Capture the cell that displays the provided text and extract its (x, y) central coordinate. 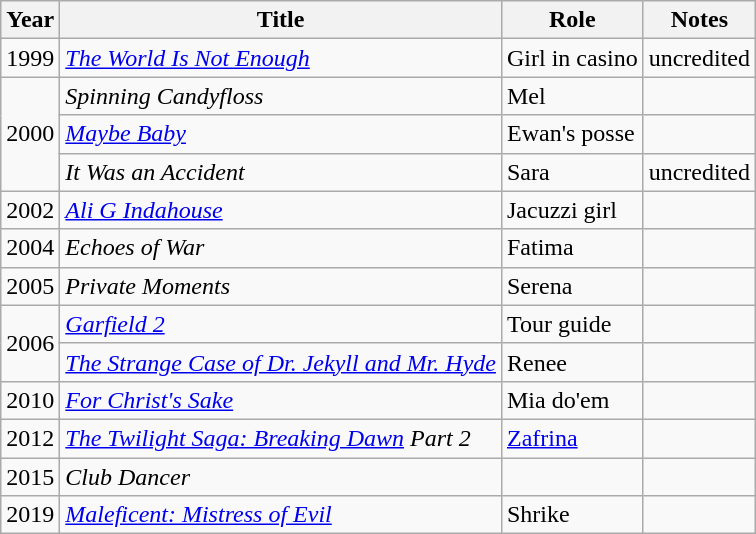
Private Moments (281, 286)
2004 (30, 248)
1999 (30, 58)
2010 (30, 400)
Jacuzzi girl (572, 210)
Tour guide (572, 324)
Club Dancer (281, 477)
For Christ's Sake (281, 400)
It Was an Accident (281, 172)
Notes (699, 20)
Echoes of War (281, 248)
2002 (30, 210)
Maleficent: Mistress of Evil (281, 515)
Role (572, 20)
Mia do'em (572, 400)
The Strange Case of Dr. Jekyll and Mr. Hyde (281, 362)
2015 (30, 477)
Spinning Candyfloss (281, 96)
2012 (30, 438)
Ewan's posse (572, 134)
Mel (572, 96)
The World Is Not Enough (281, 58)
Zafrina (572, 438)
Renee (572, 362)
2019 (30, 515)
Ali G Indahouse (281, 210)
Year (30, 20)
Sara (572, 172)
Maybe Baby (281, 134)
The Twilight Saga: Breaking Dawn Part 2 (281, 438)
2000 (30, 134)
Serena (572, 286)
Shrike (572, 515)
Garfield 2 (281, 324)
2006 (30, 343)
Title (281, 20)
Fatima (572, 248)
Girl in casino (572, 58)
2005 (30, 286)
